Provide the (x, y) coordinate of the cell's center where the given text is located.  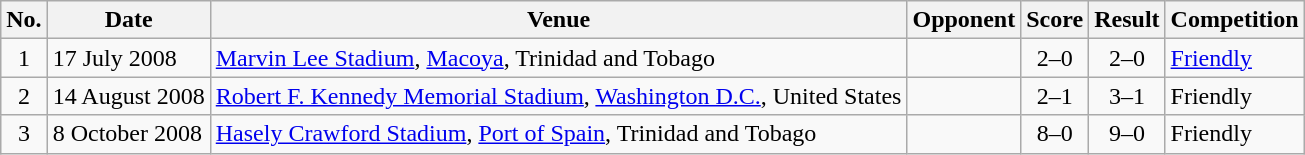
3 (24, 134)
2 (24, 96)
Robert F. Kennedy Memorial Stadium, Washington D.C., United States (558, 96)
17 July 2008 (128, 58)
9–0 (1127, 134)
14 August 2008 (128, 96)
Date (128, 20)
Marvin Lee Stadium, Macoya, Trinidad and Tobago (558, 58)
8 October 2008 (128, 134)
Score (1055, 20)
No. (24, 20)
3–1 (1127, 96)
8–0 (1055, 134)
Result (1127, 20)
Competition (1234, 20)
Opponent (964, 20)
Venue (558, 20)
Hasely Crawford Stadium, Port of Spain, Trinidad and Tobago (558, 134)
1 (24, 58)
2–1 (1055, 96)
